For the text-containing cell, return its midpoint in [x, y] coordinate format. 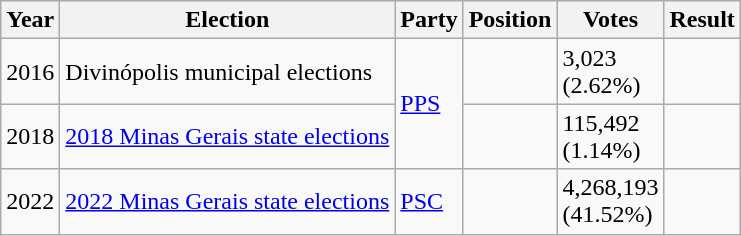
Result [702, 20]
2018 Minas Gerais state elections [228, 136]
2022 Minas Gerais state elections [228, 202]
4,268,193(41.52%) [610, 202]
Party [429, 20]
Divinópolis municipal elections [228, 72]
2018 [30, 136]
PPS [429, 104]
PSC [429, 202]
3,023(2.62%) [610, 72]
Year [30, 20]
Position [510, 20]
115,492(1.14%) [610, 136]
Election [228, 20]
Votes [610, 20]
2022 [30, 202]
2016 [30, 72]
